Provide the [x, y] coordinate of the cell's center where the given text is located.  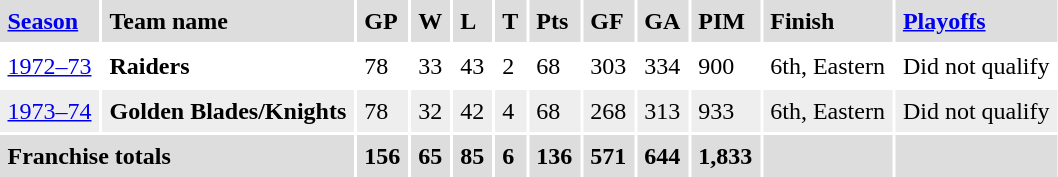
PIM [726, 21]
GF [608, 21]
GA [662, 21]
42 [472, 111]
156 [382, 156]
933 [726, 111]
Playoffs [976, 21]
L [472, 21]
Finish [828, 21]
Franchise totals [177, 156]
65 [430, 156]
GP [382, 21]
T [510, 21]
Pts [554, 21]
W [430, 21]
644 [662, 156]
33 [430, 66]
Team name [228, 21]
1,833 [726, 156]
334 [662, 66]
Raiders [228, 66]
1972–73 [50, 66]
Golden Blades/Knights [228, 111]
32 [430, 111]
303 [608, 66]
900 [726, 66]
2 [510, 66]
6 [510, 156]
43 [472, 66]
4 [510, 111]
1973–74 [50, 111]
571 [608, 156]
Season [50, 21]
136 [554, 156]
268 [608, 111]
85 [472, 156]
313 [662, 111]
